Return (X, Y) of the center of cell containing provided text 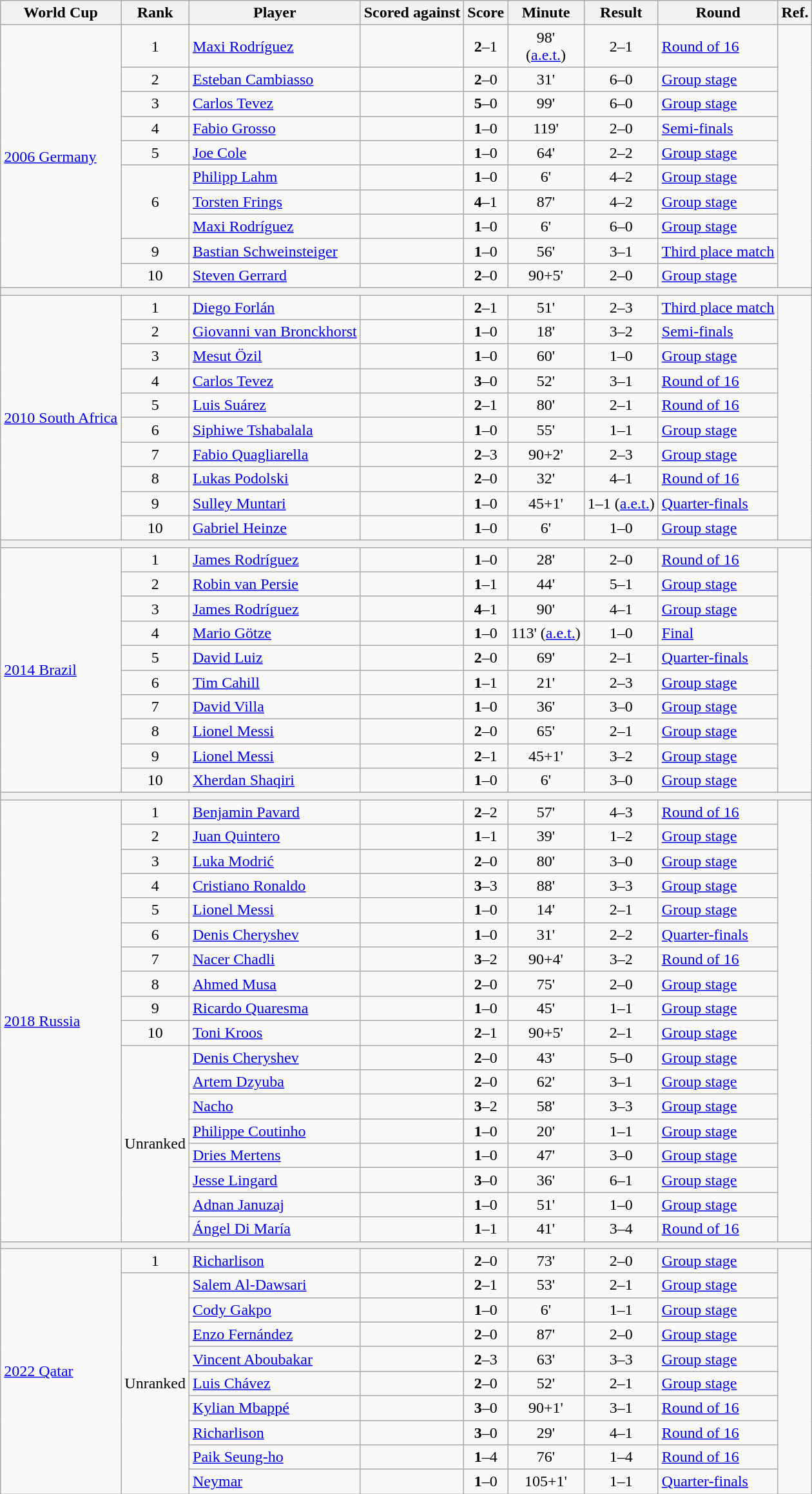
76' (546, 1457)
99' (546, 104)
David Luiz (275, 657)
Giovanni van Bronckhorst (275, 332)
Adnan Januzaj (275, 1205)
45' (546, 1008)
2010 South Africa (61, 418)
Lukas Podolski (275, 479)
98'(a.e.t.) (546, 46)
Dries Mertens (275, 1156)
14' (546, 910)
Paik Seung-ho (275, 1457)
5–1 (621, 584)
29' (546, 1433)
Neymar (275, 1482)
21' (546, 683)
Cristiano Ronaldo (275, 886)
Juan Quintero (275, 837)
Steven Gerrard (275, 275)
58' (546, 1107)
Rank (155, 13)
Ricardo Quaresma (275, 1008)
57' (546, 812)
Torsten Frings (275, 202)
Kylian Mbappé (275, 1408)
2014 Brazil (61, 670)
Diego Forlán (275, 307)
2006 Germany (61, 157)
Sulley Muntari (275, 503)
73' (546, 1261)
Fabio Quagliarella (275, 454)
Artem Dzyuba (275, 1082)
65' (546, 732)
113' (a.e.t.) (546, 633)
18' (546, 332)
Toni Kroos (275, 1033)
90+2' (546, 454)
28' (546, 559)
Nacho (275, 1107)
75' (546, 984)
4–3 (621, 812)
6–1 (621, 1180)
Esteban Cambiasso (275, 79)
Philipp Lahm (275, 177)
44' (546, 584)
39' (546, 837)
Final (718, 633)
Score (486, 13)
119' (546, 128)
105+1' (546, 1482)
Mario Götze (275, 633)
Ref. (795, 13)
3–4 (621, 1229)
90' (546, 608)
Jesse Lingard (275, 1180)
2022 Qatar (61, 1372)
Benjamin Pavard (275, 812)
Round (718, 13)
32' (546, 479)
Enzo Fernández (275, 1334)
2018 Russia (61, 1021)
Salem Al-Dawsari (275, 1285)
55' (546, 430)
Robin van Persie (275, 584)
Luka Modrić (275, 861)
Result (621, 13)
90+4' (546, 959)
53' (546, 1285)
Luis Suárez (275, 405)
Siphiwe Tshabalala (275, 430)
Player (275, 13)
43' (546, 1058)
20' (546, 1131)
World Cup (61, 13)
Philippe Coutinho (275, 1131)
88' (546, 886)
41' (546, 1229)
56' (546, 251)
47' (546, 1156)
Cody Gakpo (275, 1310)
Ahmed Musa (275, 984)
Vincent Aboubakar (275, 1359)
Joe Cole (275, 153)
Gabriel Heinze (275, 528)
69' (546, 657)
Xherdan Shaqiri (275, 781)
64' (546, 153)
90+1' (546, 1408)
Nacer Chadli (275, 959)
Scored against (412, 13)
David Villa (275, 707)
Ángel Di María (275, 1229)
1–1 (a.e.t.) (621, 503)
63' (546, 1359)
Minute (546, 13)
60' (546, 356)
Fabio Grosso (275, 128)
1–2 (621, 837)
62' (546, 1082)
Mesut Özil (275, 356)
Bastian Schweinsteiger (275, 251)
Luis Chávez (275, 1383)
Tim Cahill (275, 683)
